Extract the [X, Y] coordinate from the center of the cell holding the provided text.  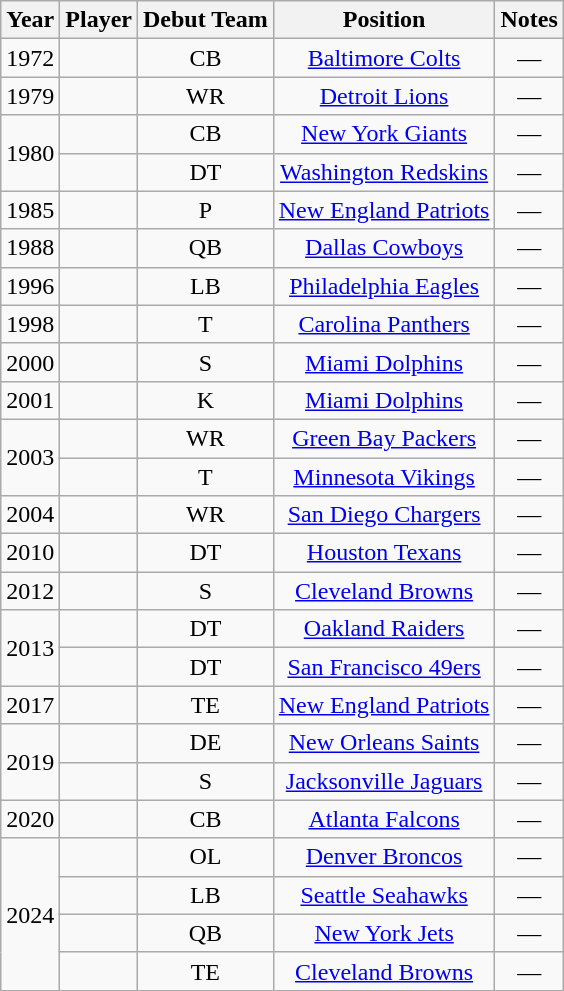
2024 [30, 914]
2019 [30, 762]
2017 [30, 705]
2000 [30, 362]
1979 [30, 96]
Debut Team [206, 20]
2012 [30, 591]
Notes [529, 20]
2001 [30, 400]
1985 [30, 210]
1972 [30, 58]
1998 [30, 324]
Green Bay Packers [384, 438]
Houston Texans [384, 553]
Oakland Raiders [384, 629]
Dallas Cowboys [384, 248]
Jacksonville Jaguars [384, 781]
OL [206, 857]
Philadelphia Eagles [384, 286]
2020 [30, 819]
2004 [30, 515]
Baltimore Colts [384, 58]
Position [384, 20]
1996 [30, 286]
Detroit Lions [384, 96]
P [206, 210]
Minnesota Vikings [384, 477]
Player [99, 20]
2013 [30, 648]
Year [30, 20]
1988 [30, 248]
San Francisco 49ers [384, 667]
Washington Redskins [384, 172]
2010 [30, 553]
Carolina Panthers [384, 324]
San Diego Chargers [384, 515]
New Orleans Saints [384, 743]
2003 [30, 457]
Denver Broncos [384, 857]
Atlanta Falcons [384, 819]
New York Jets [384, 933]
DE [206, 743]
New York Giants [384, 134]
Seattle Seahawks [384, 895]
K [206, 400]
1980 [30, 153]
